Determine the (X, Y) coordinate at the center of the cell enclosing the given text.  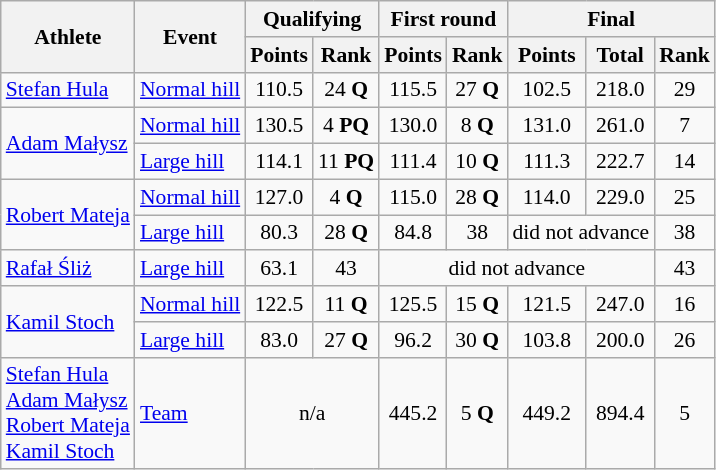
5 (684, 413)
114.0 (546, 197)
130.5 (279, 126)
111.3 (546, 162)
229.0 (620, 197)
83.0 (279, 340)
First round (443, 19)
122.5 (279, 304)
8 Q (478, 126)
15 Q (478, 304)
Event (190, 36)
114.1 (279, 162)
4 PQ (346, 126)
102.5 (546, 90)
4 Q (346, 197)
Athlete (68, 36)
121.5 (546, 304)
30 Q (478, 340)
130.0 (413, 126)
110.5 (279, 90)
Stefan Hula Adam MałyszRobert MatejaKamil Stoch (68, 413)
103.8 (546, 340)
218.0 (620, 90)
115.0 (413, 197)
111.4 (413, 162)
445.2 (413, 413)
14 (684, 162)
125.5 (413, 304)
894.4 (620, 413)
200.0 (620, 340)
Stefan Hula (68, 90)
5 Q (478, 413)
Final (610, 19)
Robert Mateja (68, 214)
11 PQ (346, 162)
29 (684, 90)
Total (620, 55)
n/a (312, 413)
63.1 (279, 269)
261.0 (620, 126)
84.8 (413, 233)
Team (190, 413)
7 (684, 126)
Kamil Stoch (68, 322)
Adam Małysz (68, 144)
Rafał Śliż (68, 269)
449.2 (546, 413)
222.7 (620, 162)
16 (684, 304)
26 (684, 340)
Qualifying (312, 19)
131.0 (546, 126)
96.2 (413, 340)
11 Q (346, 304)
127.0 (279, 197)
24 Q (346, 90)
10 Q (478, 162)
247.0 (620, 304)
25 (684, 197)
115.5 (413, 90)
80.3 (279, 233)
